Output the [X, Y] coordinate of the center of the cell containing the given text.  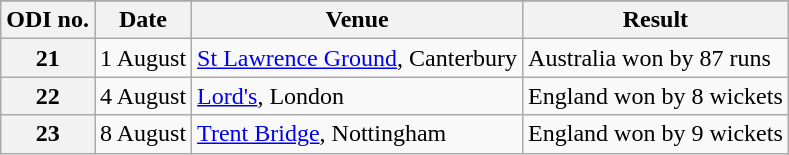
Trent Bridge, Nottingham [358, 134]
22 [48, 96]
Australia won by 87 runs [656, 58]
23 [48, 134]
England won by 8 wickets [656, 96]
1 August [142, 58]
21 [48, 58]
Lord's, London [358, 96]
Date [142, 20]
St Lawrence Ground, Canterbury [358, 58]
4 August [142, 96]
ODI no. [48, 20]
England won by 9 wickets [656, 134]
Result [656, 20]
Venue [358, 20]
8 August [142, 134]
